Return (X, Y) of the center of cell containing provided text 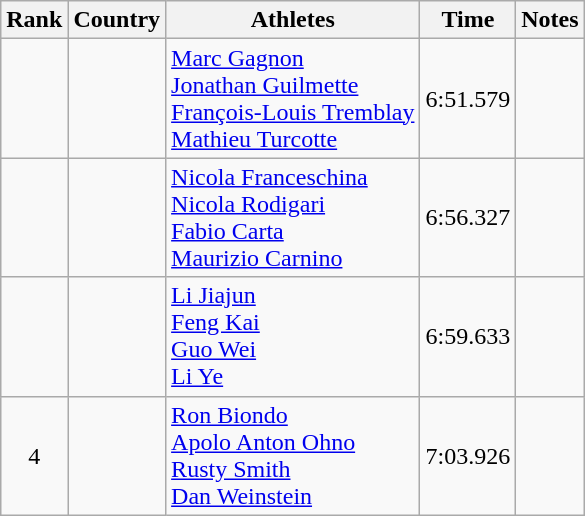
6:56.327 (468, 218)
6:51.579 (468, 98)
7:03.926 (468, 456)
Notes (550, 20)
6:59.633 (468, 336)
Nicola Franceschina Nicola Rodigari Fabio Carta Maurizio Carnino (293, 218)
Time (468, 20)
Country (117, 20)
Li Jiajun Feng Kai Guo Wei Li Ye (293, 336)
Ron Biondo Apolo Anton Ohno Rusty Smith Dan Weinstein (293, 456)
Athletes (293, 20)
Rank (34, 20)
Marc Gagnon Jonathan Guilmette François-Louis Tremblay Mathieu Turcotte (293, 98)
4 (34, 456)
